Pinpoint the cell where the given text exists, returning its (X, Y) midpoint coordinate. 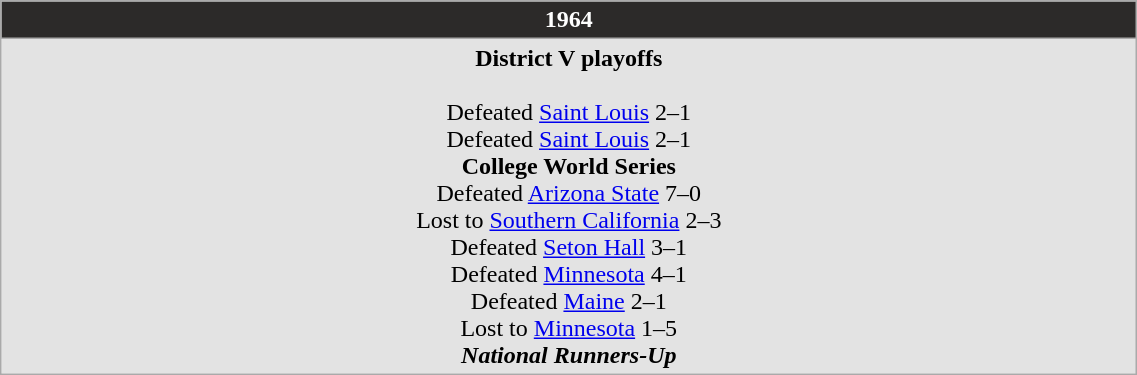
1964 (569, 20)
